Output the (X, Y) coordinate of the center of the cell containing the given text.  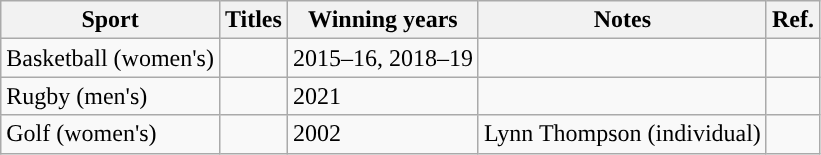
Rugby (men's) (110, 96)
Basketball (women's) (110, 58)
Lynn Thompson (individual) (622, 134)
2002 (382, 134)
Notes (622, 20)
Golf (women's) (110, 134)
Titles (253, 20)
2021 (382, 96)
2015–16, 2018–19 (382, 58)
Ref. (792, 20)
Winning years (382, 20)
Sport (110, 20)
